Output the (x, y) coordinate of the center of the cell containing the given text.  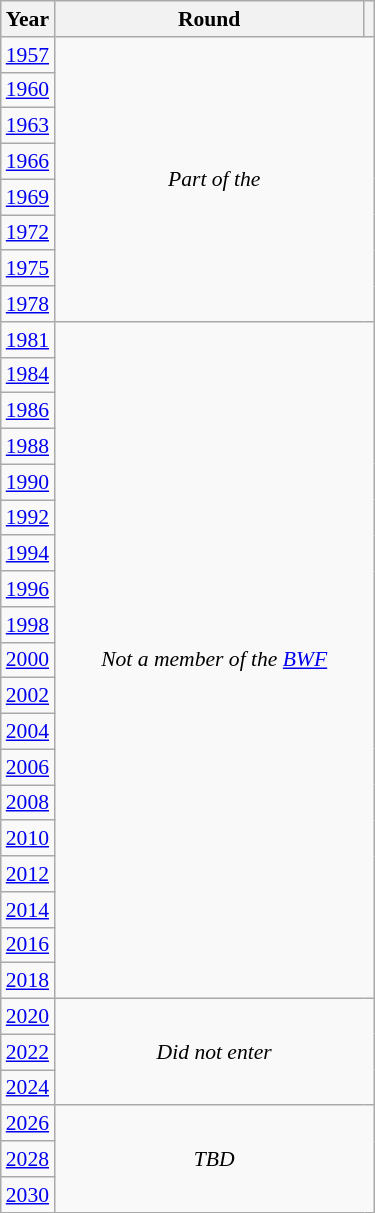
2010 (28, 839)
1988 (28, 447)
Part of the (214, 180)
1984 (28, 375)
1992 (28, 518)
1998 (28, 625)
Not a member of the BWF (214, 660)
1990 (28, 482)
2028 (28, 1159)
2022 (28, 1052)
1969 (28, 197)
TBD (214, 1160)
2018 (28, 981)
2006 (28, 767)
1981 (28, 340)
1996 (28, 589)
2002 (28, 696)
2026 (28, 1124)
2020 (28, 1017)
2014 (28, 910)
1963 (28, 126)
2004 (28, 732)
Round (209, 19)
2016 (28, 945)
Year (28, 19)
Did not enter (214, 1052)
1966 (28, 162)
2024 (28, 1088)
1994 (28, 554)
1957 (28, 55)
2012 (28, 874)
1960 (28, 90)
1972 (28, 233)
1986 (28, 411)
2030 (28, 1195)
1978 (28, 304)
2008 (28, 803)
1975 (28, 269)
2000 (28, 660)
